Return the [X, Y] coordinate for the center point of the cell that contains the specified text.  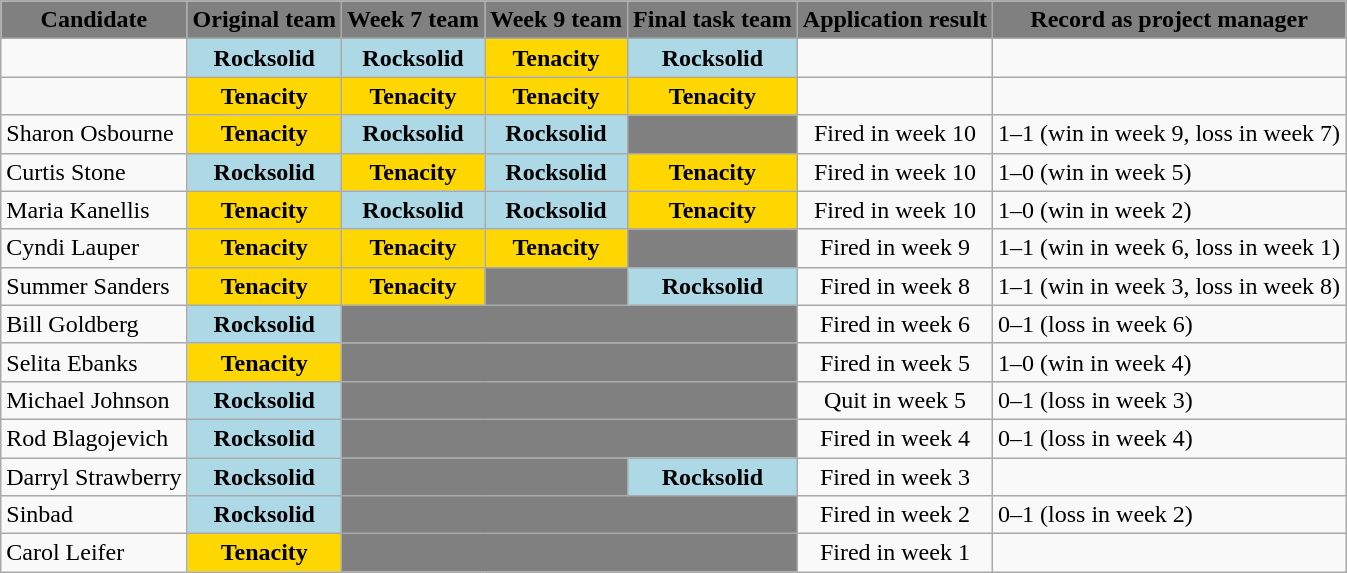
Sharon Osbourne [94, 134]
Selita Ebanks [94, 362]
Michael Johnson [94, 400]
1–0 (win in week 5) [1170, 172]
1–0 (win in week 2) [1170, 210]
Rod Blagojevich [94, 438]
Fired in week 1 [894, 553]
1–1 (win in week 9, loss in week 7) [1170, 134]
Application result [894, 20]
1–0 (win in week 4) [1170, 362]
Fired in week 3 [894, 477]
Summer Sanders [94, 286]
Bill Goldberg [94, 324]
Week 9 team [556, 20]
Fired in week 5 [894, 362]
1–1 (win in week 6, loss in week 1) [1170, 248]
Fired in week 9 [894, 248]
0–1 (loss in week 2) [1170, 515]
Record as project manager [1170, 20]
Darryl Strawberry [94, 477]
Original team [264, 20]
Curtis Stone [94, 172]
Fired in week 8 [894, 286]
Cyndi Lauper [94, 248]
Final task team [713, 20]
Fired in week 4 [894, 438]
Quit in week 5 [894, 400]
1–1 (win in week 3, loss in week 8) [1170, 286]
Candidate [94, 20]
0–1 (loss in week 3) [1170, 400]
Maria Kanellis [94, 210]
Sinbad [94, 515]
Fired in week 6 [894, 324]
0–1 (loss in week 6) [1170, 324]
0–1 (loss in week 4) [1170, 438]
Week 7 team [412, 20]
Carol Leifer [94, 553]
Fired in week 2 [894, 515]
